Find where the given text appears and provide that cell's center as (X, Y) coordinate. 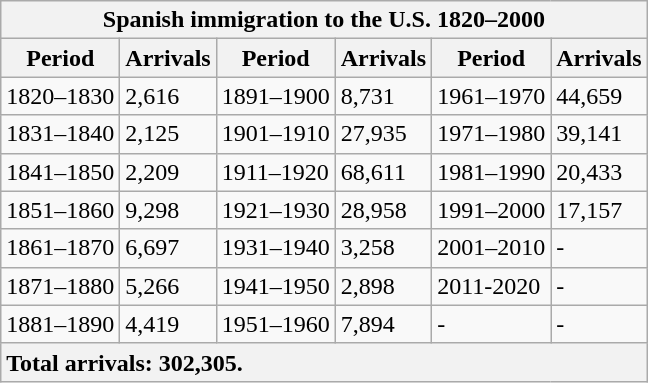
1861–1870 (60, 248)
4,419 (168, 324)
7,894 (383, 324)
Spanish immigration to the U.S. 1820–2000 (324, 20)
1951–1960 (276, 324)
20,433 (599, 172)
1891–1900 (276, 96)
1901–1910 (276, 134)
39,141 (599, 134)
1921–1930 (276, 210)
68,611 (383, 172)
44,659 (599, 96)
1981–1990 (492, 172)
1841–1850 (60, 172)
1871–1880 (60, 286)
3,258 (383, 248)
1881–1890 (60, 324)
9,298 (168, 210)
1971–1980 (492, 134)
1911–1920 (276, 172)
2001–2010 (492, 248)
1931–1940 (276, 248)
2,898 (383, 286)
1851–1860 (60, 210)
2,616 (168, 96)
2,125 (168, 134)
5,266 (168, 286)
1961–1970 (492, 96)
1941–1950 (276, 286)
28,958 (383, 210)
1820–1830 (60, 96)
Total arrivals: 302,305. (324, 362)
1991–2000 (492, 210)
17,157 (599, 210)
27,935 (383, 134)
1831–1840 (60, 134)
6,697 (168, 248)
2,209 (168, 172)
2011-2020 (492, 286)
8,731 (383, 96)
